Pinpoint the cell where the given text exists, returning its (x, y) midpoint coordinate. 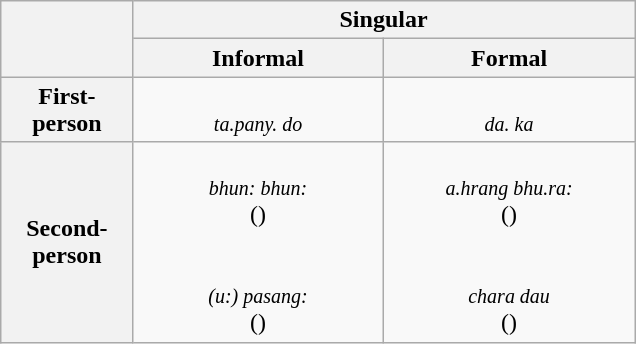
Informal (258, 58)
a.hrang bhu.ra:()chara dau() (510, 242)
bhun: bhun:()(u:) pasang:() (258, 242)
First-person (66, 110)
da. ka (510, 110)
Second-person (66, 242)
ta.pany. do (258, 110)
Formal (510, 58)
Singular (383, 20)
